Determine the (X, Y) coordinate at the center of the cell enclosing the given text.  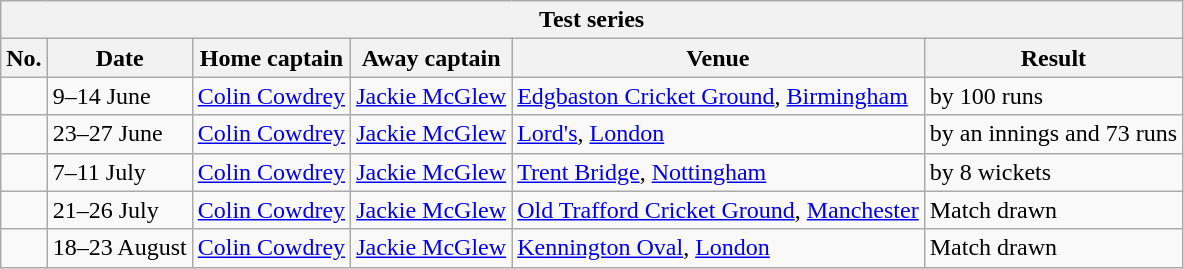
9–14 June (120, 96)
Home captain (271, 58)
Edgbaston Cricket Ground, Birmingham (718, 96)
Lord's, London (718, 134)
Kennington Oval, London (718, 248)
No. (24, 58)
by 8 wickets (1053, 172)
21–26 July (120, 210)
7–11 July (120, 172)
Old Trafford Cricket Ground, Manchester (718, 210)
18–23 August (120, 248)
Date (120, 58)
Test series (592, 20)
Venue (718, 58)
23–27 June (120, 134)
Away captain (432, 58)
Result (1053, 58)
by 100 runs (1053, 96)
Trent Bridge, Nottingham (718, 172)
by an innings and 73 runs (1053, 134)
